Capture the cell that displays the provided text and extract its (X, Y) central coordinate. 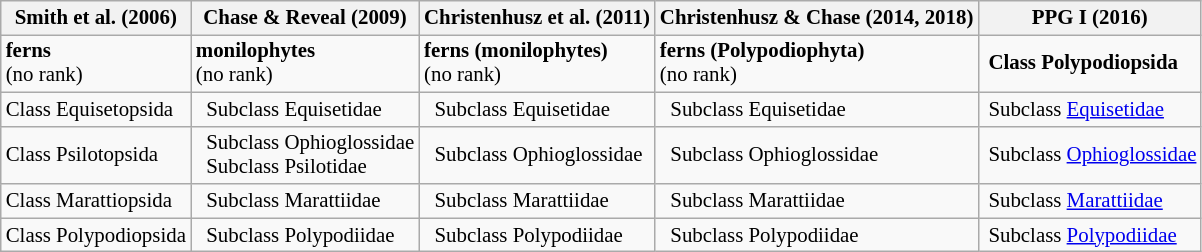
ferns(no rank) (96, 63)
monilophytes(no rank) (305, 63)
Chase & Reveal (2009) (305, 18)
Class Psilotopsida (96, 155)
ferns (Polypodiophyta)(no rank) (816, 63)
Christenhusz et al. (2011) (537, 18)
Christenhusz & Chase (2014, 2018) (816, 18)
Subclass Ophioglossidae Subclass Psilotidae (305, 155)
PPG I (2016) (1090, 18)
Class Marattiopsida (96, 201)
ferns (monilophytes)(no rank) (537, 63)
Class Equisetopsida (96, 109)
Smith et al. (2006) (96, 18)
